Locate the cell with the specified text and output its (X, Y) center coordinate. 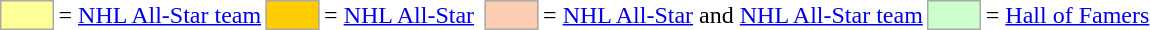
= NHL All-Star (400, 15)
= NHL All-Star team (160, 15)
= NHL All-Star and NHL All-Star team (734, 15)
